Extract the (X, Y) coordinate from the center of the cell holding the provided text.  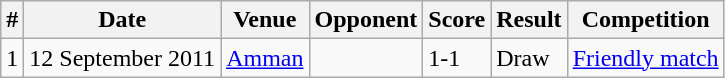
12 September 2011 (122, 58)
# (12, 20)
Date (122, 20)
Opponent (366, 20)
Amman (265, 58)
Venue (265, 20)
Score (457, 20)
1-1 (457, 58)
Draw (529, 58)
Competition (646, 20)
1 (12, 58)
Result (529, 20)
Friendly match (646, 58)
